Determine the [X, Y] coordinate at the center of the cell enclosing the given text.  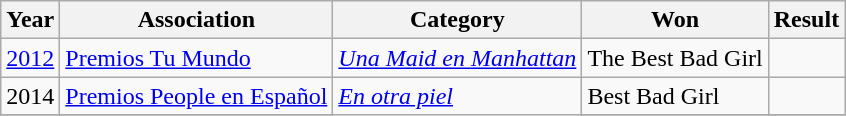
The Best Bad Girl [675, 58]
2014 [30, 96]
Association [196, 20]
En otra piel [458, 96]
Won [675, 20]
Result [806, 20]
Category [458, 20]
Year [30, 20]
2012 [30, 58]
Premios Tu Mundo [196, 58]
Best Bad Girl [675, 96]
Una Maid en Manhattan [458, 58]
Premios People en Español [196, 96]
